Locate the cell with the specified text and output its [x, y] center coordinate. 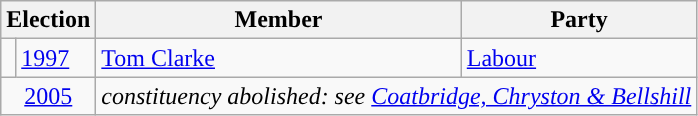
Tom Clarke [278, 58]
2005 [48, 96]
constituency abolished: see Coatbridge, Chryston & Bellshill [396, 96]
Election [48, 20]
Member [278, 20]
Labour [579, 58]
1997 [56, 58]
Party [579, 20]
